Find where the given text appears and provide that cell's center as [X, Y] coordinate. 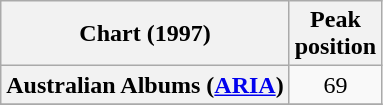
Peakposition [335, 34]
69 [335, 85]
Chart (1997) [145, 34]
Australian Albums (ARIA) [145, 85]
